Extract the [X, Y] coordinate from the center of the cell holding the provided text.  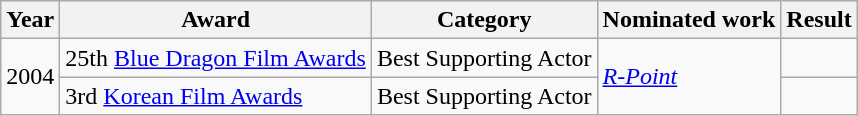
Year [30, 20]
Result [819, 20]
Nominated work [689, 20]
25th Blue Dragon Film Awards [216, 58]
Award [216, 20]
2004 [30, 77]
R-Point [689, 77]
3rd Korean Film Awards [216, 96]
Category [484, 20]
